Return the (X, Y) coordinate for the center point of the cell that contains the specified text.  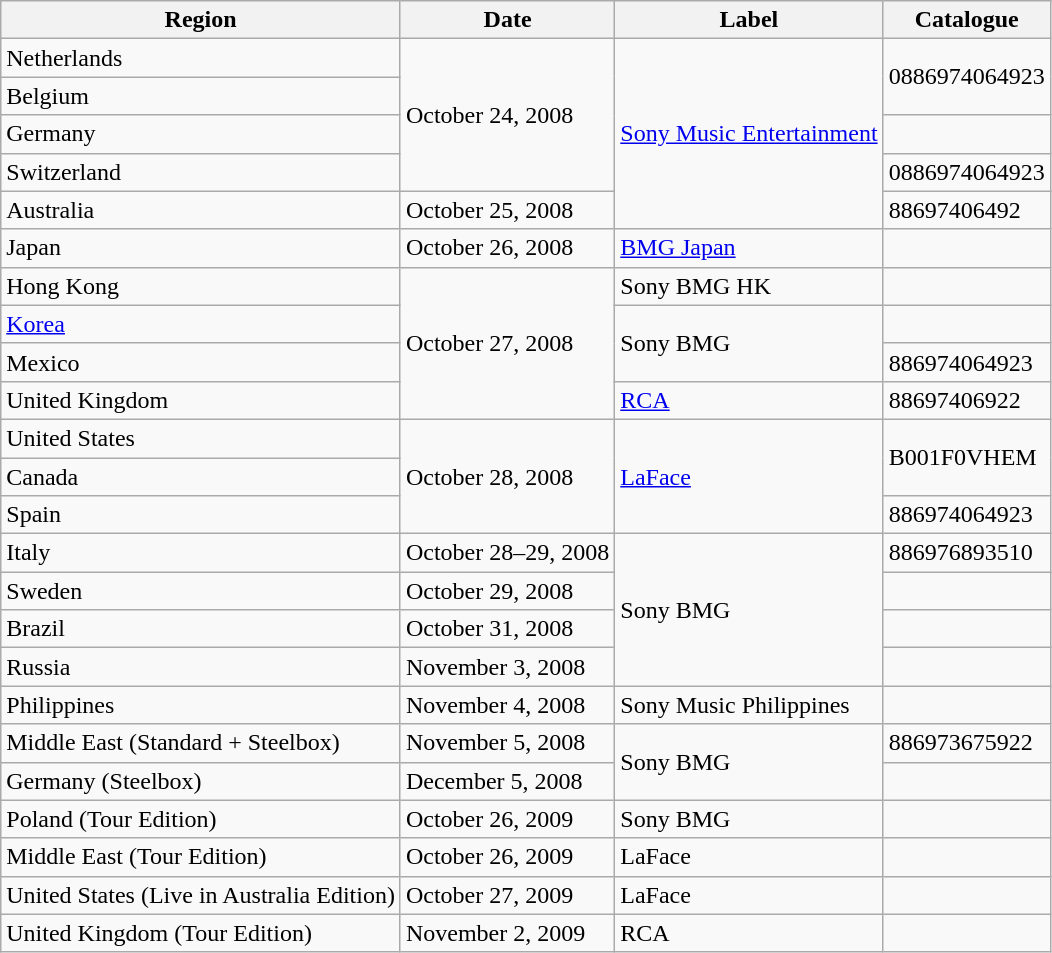
October 26, 2008 (507, 248)
United States (201, 438)
Korea (201, 324)
Label (749, 20)
Middle East (Tour Edition) (201, 857)
October 29, 2008 (507, 591)
United Kingdom (201, 400)
Belgium (201, 96)
BMG Japan (749, 248)
October 28, 2008 (507, 476)
Middle East (Standard + Steelbox) (201, 743)
Netherlands (201, 58)
United Kingdom (Tour Edition) (201, 933)
Australia (201, 210)
Catalogue (966, 20)
Poland (Tour Edition) (201, 819)
Canada (201, 477)
Region (201, 20)
November 4, 2008 (507, 705)
Germany (Steelbox) (201, 781)
88697406492 (966, 210)
United States (Live in Australia Edition) (201, 895)
Sweden (201, 591)
Germany (201, 134)
October 24, 2008 (507, 115)
Sony Music Entertainment (749, 134)
Brazil (201, 629)
Switzerland (201, 172)
Date (507, 20)
November 5, 2008 (507, 743)
October 27, 2009 (507, 895)
Japan (201, 248)
December 5, 2008 (507, 781)
November 3, 2008 (507, 667)
Sony Music Philippines (749, 705)
Russia (201, 667)
November 2, 2009 (507, 933)
Mexico (201, 362)
October 31, 2008 (507, 629)
886976893510 (966, 553)
Philippines (201, 705)
October 28–29, 2008 (507, 553)
October 27, 2008 (507, 343)
Italy (201, 553)
88697406922 (966, 400)
Hong Kong (201, 286)
Spain (201, 515)
Sony BMG HK (749, 286)
October 25, 2008 (507, 210)
886973675922 (966, 743)
B001F0VHEM (966, 457)
